For the text-containing cell, return its midpoint in (x, y) coordinate format. 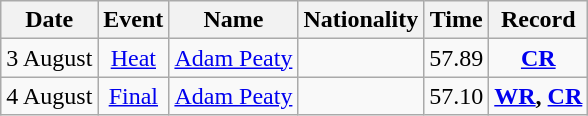
4 August (50, 96)
Heat (134, 58)
Event (134, 20)
57.10 (456, 96)
CR (538, 58)
Nationality (361, 20)
3 August (50, 58)
WR, CR (538, 96)
Time (456, 20)
Final (134, 96)
Name (234, 20)
57.89 (456, 58)
Record (538, 20)
Date (50, 20)
